For the text-containing cell, return its midpoint in (x, y) coordinate format. 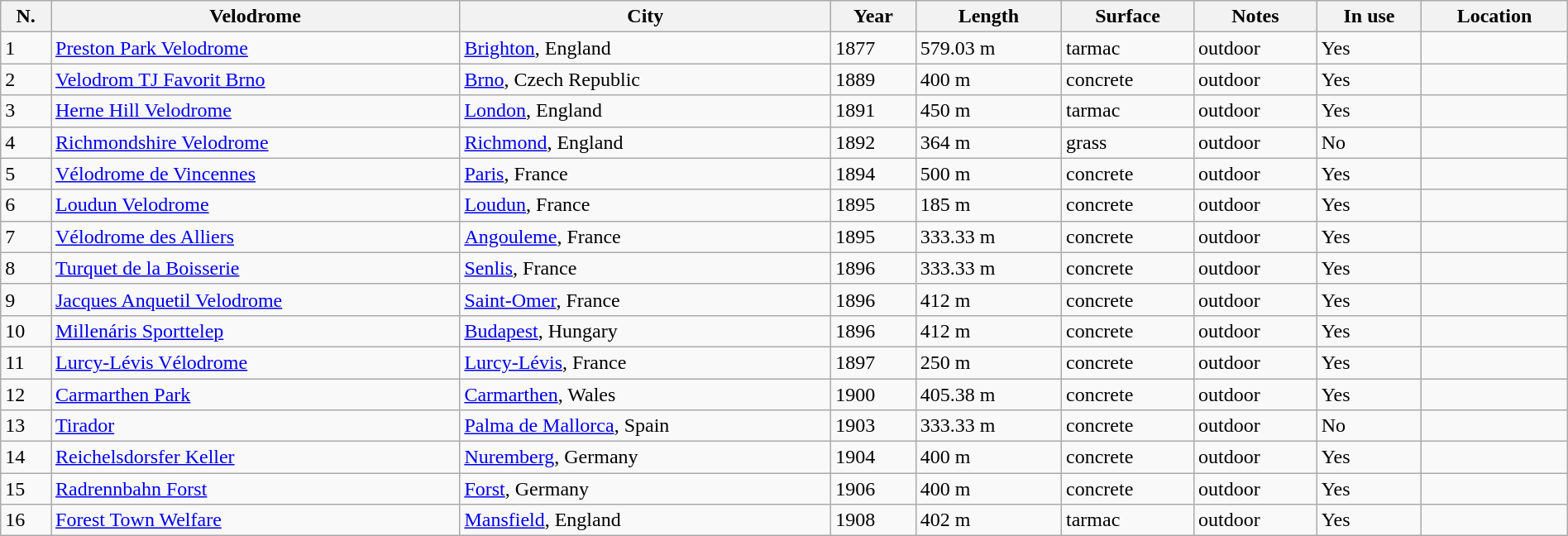
City (645, 17)
Length (988, 17)
grass (1127, 142)
7 (26, 237)
16 (26, 520)
Richmond, England (645, 142)
Richmondshire Velodrome (256, 142)
Herne Hill Velodrome (256, 111)
1908 (873, 520)
Notes (1255, 17)
579.03 m (988, 48)
3 (26, 111)
In use (1370, 17)
1889 (873, 79)
5 (26, 174)
Brighton, England (645, 48)
Mansfield, England (645, 520)
Carmarthen Park (256, 395)
Budapest, Hungary (645, 331)
Saint-Omer, France (645, 299)
1900 (873, 395)
1897 (873, 362)
Vélodrome de Vincennes (256, 174)
Velodrome (256, 17)
402 m (988, 520)
Forst, Germany (645, 489)
Brno, Czech Republic (645, 79)
Millenáris Sporttelep (256, 331)
364 m (988, 142)
London, England (645, 111)
1903 (873, 426)
Surface (1127, 17)
Reichelsdorsfer Keller (256, 457)
1904 (873, 457)
Loudun Velodrome (256, 205)
Lurcy-Lévis, France (645, 362)
N. (26, 17)
250 m (988, 362)
Loudun, France (645, 205)
Angouleme, France (645, 237)
8 (26, 268)
1891 (873, 111)
1894 (873, 174)
450 m (988, 111)
Velodrom TJ Favorit Brno (256, 79)
13 (26, 426)
Carmarthen, Wales (645, 395)
9 (26, 299)
Forest Town Welfare (256, 520)
Senlis, France (645, 268)
12 (26, 395)
Location (1494, 17)
Jacques Anquetil Velodrome (256, 299)
1906 (873, 489)
Palma de Mallorca, Spain (645, 426)
2 (26, 79)
1 (26, 48)
10 (26, 331)
Tirador (256, 426)
Turquet de la Boisserie (256, 268)
500 m (988, 174)
Year (873, 17)
15 (26, 489)
185 m (988, 205)
Lurcy-Lévis Vélodrome (256, 362)
6 (26, 205)
405.38 m (988, 395)
11 (26, 362)
4 (26, 142)
Radrennbahn Forst (256, 489)
Vélodrome des Alliers (256, 237)
14 (26, 457)
Preston Park Velodrome (256, 48)
1877 (873, 48)
Paris, France (645, 174)
Nuremberg, Germany (645, 457)
1892 (873, 142)
